Return the (x, y) coordinate for the center point of the cell that contains the specified text.  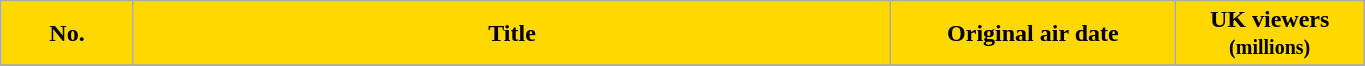
Original air date (1033, 34)
Title (512, 34)
No. (68, 34)
UK viewers(millions) (1270, 34)
